Pinpoint the cell where the given text exists, returning its [x, y] midpoint coordinate. 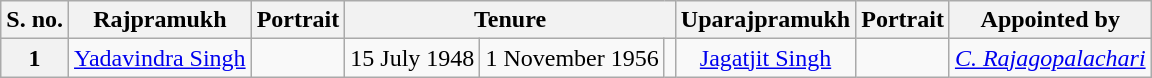
Rajpramukh [160, 20]
Uparajpramukh [765, 20]
15 July 1948 [412, 58]
C. Rajagopalachari [1050, 58]
1 November 1956 [572, 58]
Appointed by [1050, 20]
S. no. [35, 20]
Yadavindra Singh [160, 58]
Tenure [510, 20]
1 [35, 58]
Jagatjit Singh [765, 58]
